Output the (x, y) coordinate of the center of the cell containing the given text.  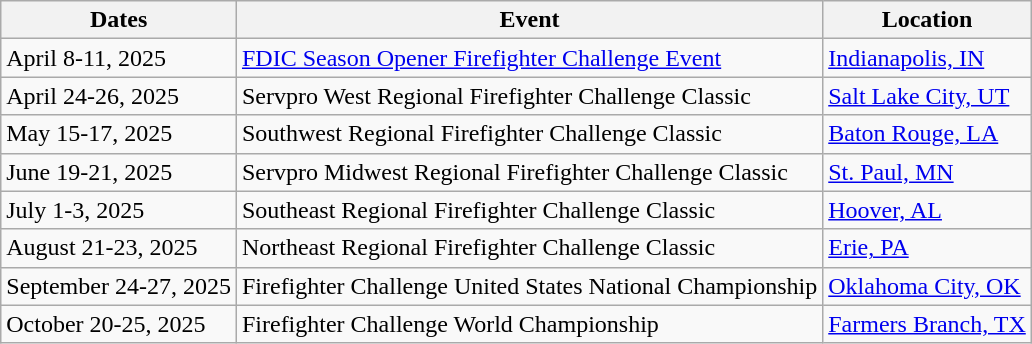
Firefighter Challenge United States National Championship (529, 286)
April 8-11, 2025 (119, 58)
July 1-3, 2025 (119, 210)
Northeast Regional Firefighter Challenge Classic (529, 248)
May 15-17, 2025 (119, 134)
Baton Rouge, LA (928, 134)
Hoover, AL (928, 210)
Oklahoma City, OK (928, 286)
Southwest Regional Firefighter Challenge Classic (529, 134)
September 24-27, 2025 (119, 286)
Servpro West Regional Firefighter Challenge Classic (529, 96)
Farmers Branch, TX (928, 324)
Event (529, 20)
Dates (119, 20)
Servpro Midwest Regional Firefighter Challenge Classic (529, 172)
FDIC Season Opener Firefighter Challenge Event (529, 58)
St. Paul, MN (928, 172)
April 24-26, 2025 (119, 96)
October 20-25, 2025 (119, 324)
Indianapolis, IN (928, 58)
Location (928, 20)
August 21-23, 2025 (119, 248)
June 19-21, 2025 (119, 172)
Salt Lake City, UT (928, 96)
Erie, PA (928, 248)
Southeast Regional Firefighter Challenge Classic (529, 210)
Firefighter Challenge World Championship (529, 324)
